Output the (X, Y) coordinate of the center of the cell containing the given text.  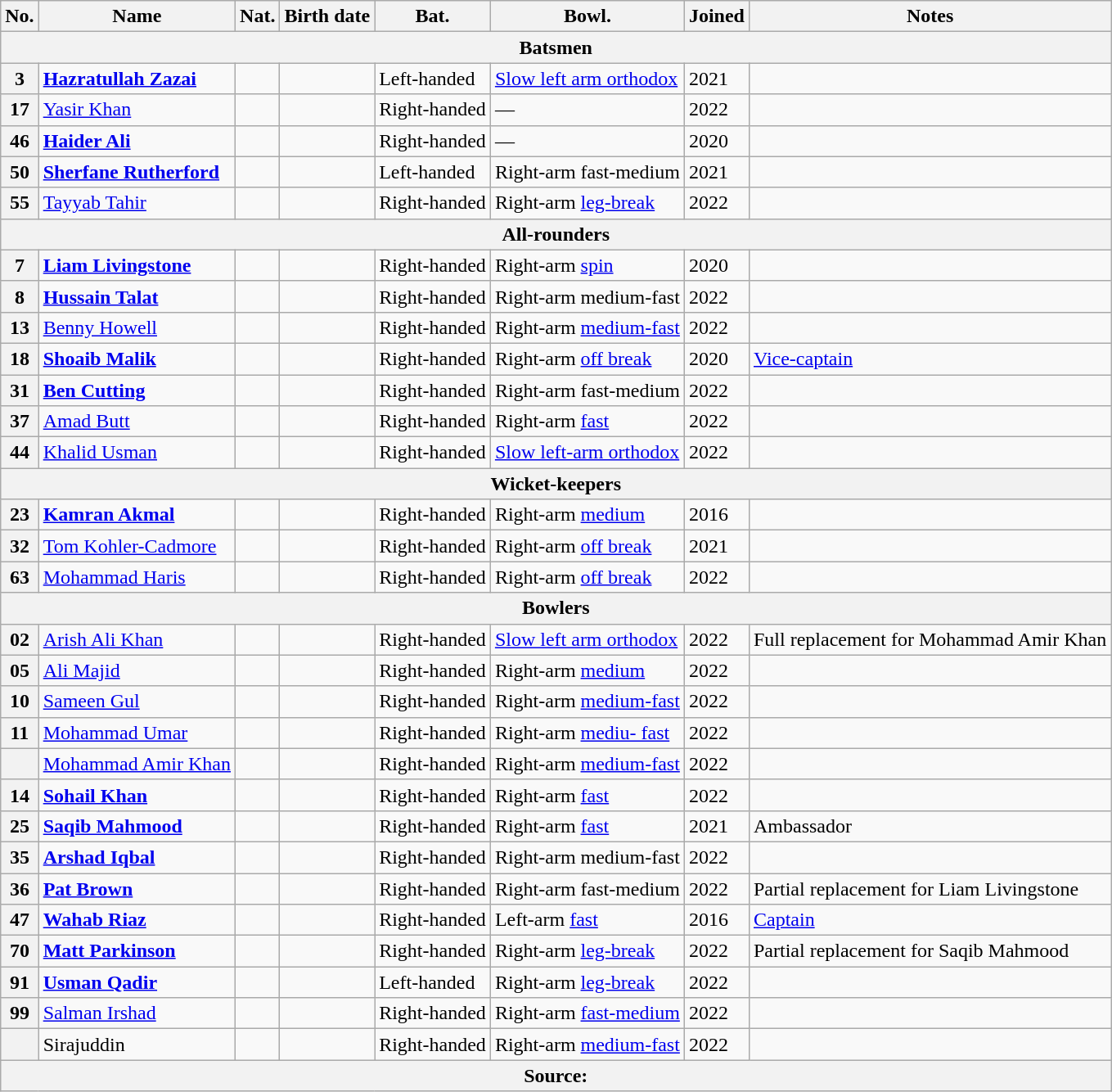
3 (20, 79)
Amad Butt (137, 422)
Kamran Akmal (137, 515)
Nat. (258, 16)
Benny Howell (137, 327)
Saqib Mahmood (137, 826)
Sherfane Rutherford (137, 172)
Mohammad Umar (137, 733)
Wicket-keepers (556, 484)
Vice-captain (930, 359)
Haider Ali (137, 141)
7 (20, 265)
36 (20, 888)
Tayyab Tahir (137, 203)
No. (20, 16)
Right-arm spin (588, 265)
Sameen Gul (137, 702)
Bat. (433, 16)
05 (20, 670)
Joined (717, 16)
11 (20, 733)
63 (20, 577)
Bowlers (556, 608)
Tom Kohler-Cadmore (137, 546)
Hussain Talat (137, 296)
Birth date (327, 16)
Sirajuddin (137, 1045)
Bowl. (588, 16)
Yasir Khan (137, 110)
31 (20, 390)
Ali Majid (137, 670)
Sohail Khan (137, 795)
32 (20, 546)
Arshad Iqbal (137, 857)
91 (20, 982)
10 (20, 702)
Mohammad Amir Khan (137, 764)
02 (20, 639)
Ambassador (930, 826)
Salman Irshad (137, 1013)
Usman Qadir (137, 982)
Full replacement for Mohammad Amir Khan (930, 639)
Hazratullah Zazai (137, 79)
8 (20, 296)
37 (20, 422)
23 (20, 515)
18 (20, 359)
Left-arm fast (588, 920)
Wahab Riaz (137, 920)
Name (137, 16)
Right-arm mediu- fast (588, 733)
Notes (930, 16)
Source: (556, 1076)
13 (20, 327)
44 (20, 453)
Partial replacement for Saqib Mahmood (930, 951)
Partial replacement for Liam Livingstone (930, 888)
99 (20, 1013)
70 (20, 951)
Khalid Usman (137, 453)
55 (20, 203)
Matt Parkinson (137, 951)
Arish Ali Khan (137, 639)
46 (20, 141)
Mohammad Haris (137, 577)
Captain (930, 920)
Liam Livingstone (137, 265)
Batsmen (556, 47)
17 (20, 110)
Shoaib Malik (137, 359)
47 (20, 920)
14 (20, 795)
Ben Cutting (137, 390)
35 (20, 857)
All-rounders (556, 234)
Pat Brown (137, 888)
Slow left-arm orthodox (588, 453)
50 (20, 172)
25 (20, 826)
